From the cell containing the given text, extract its center point as (X, Y) coordinate. 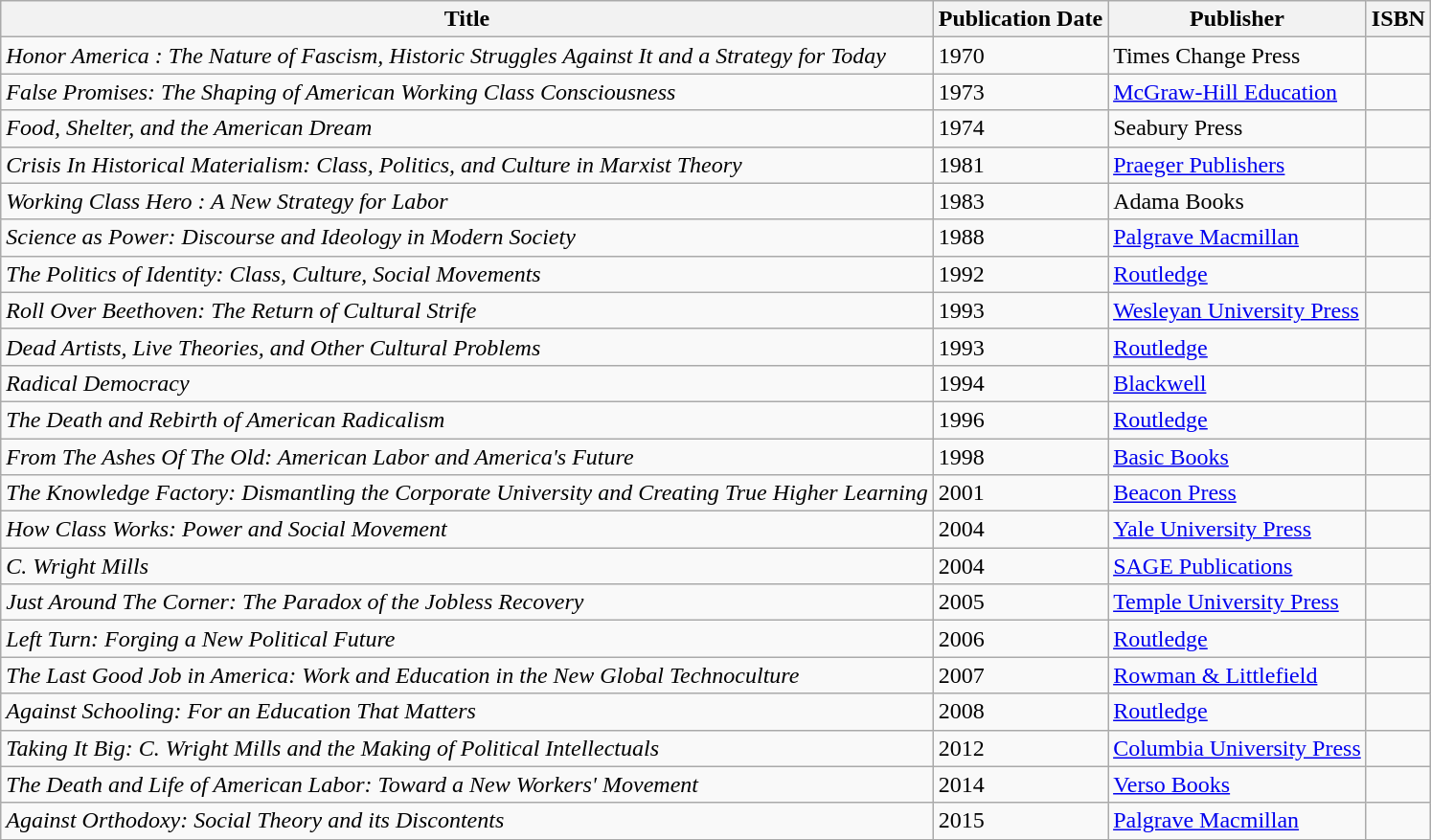
Columbia University Press (1238, 748)
Publisher (1238, 19)
Radical Democracy (467, 383)
Dead Artists, Live Theories, and Other Cultural Problems (467, 347)
1970 (1020, 56)
1983 (1020, 201)
2008 (1020, 712)
1974 (1020, 128)
Working Class Hero : A New Strategy for Labor (467, 201)
McGraw-Hill Education (1238, 92)
Rowman & Littlefield (1238, 675)
C. Wright Mills (467, 566)
Title (467, 19)
Publication Date (1020, 19)
The Knowledge Factory: Dismantling the Corporate University and Creating True Higher Learning (467, 493)
Just Around The Corner: The Paradox of the Jobless Recovery (467, 602)
1998 (1020, 457)
2001 (1020, 493)
ISBN (1398, 19)
Yale University Press (1238, 530)
The Last Good Job in America: Work and Education in the New Global Technoculture (467, 675)
1992 (1020, 274)
Blackwell (1238, 383)
Basic Books (1238, 457)
Temple University Press (1238, 602)
1981 (1020, 165)
Science as Power: Discourse and Ideology in Modern Society (467, 238)
Against Orthodoxy: Social Theory and its Discontents (467, 821)
1996 (1020, 420)
From The Ashes Of The Old: American Labor and America's Future (467, 457)
Taking It Big: C. Wright Mills and the Making of Political Intellectuals (467, 748)
2005 (1020, 602)
2012 (1020, 748)
Verso Books (1238, 784)
SAGE Publications (1238, 566)
Left Turn: Forging a New Political Future (467, 639)
2006 (1020, 639)
Adama Books (1238, 201)
False Promises: The Shaping of American Working Class Consciousness (467, 92)
Against Schooling: For an Education That Matters (467, 712)
The Politics of Identity: Class, Culture, Social Movements (467, 274)
Praeger Publishers (1238, 165)
The Death and Life of American Labor: Toward a New Workers' Movement (467, 784)
Food, Shelter, and the American Dream (467, 128)
1994 (1020, 383)
Wesleyan University Press (1238, 310)
2014 (1020, 784)
2015 (1020, 821)
1988 (1020, 238)
1973 (1020, 92)
Times Change Press (1238, 56)
The Death and Rebirth of American Radicalism (467, 420)
How Class Works: Power and Social Movement (467, 530)
Crisis In Historical Materialism: Class, Politics, and Culture in Marxist Theory (467, 165)
Roll Over Beethoven: The Return of Cultural Strife (467, 310)
Seabury Press (1238, 128)
Beacon Press (1238, 493)
Honor America : The Nature of Fascism, Historic Struggles Against It and a Strategy for Today (467, 56)
2007 (1020, 675)
